Locate the cell with the specified text and output its (x, y) center coordinate. 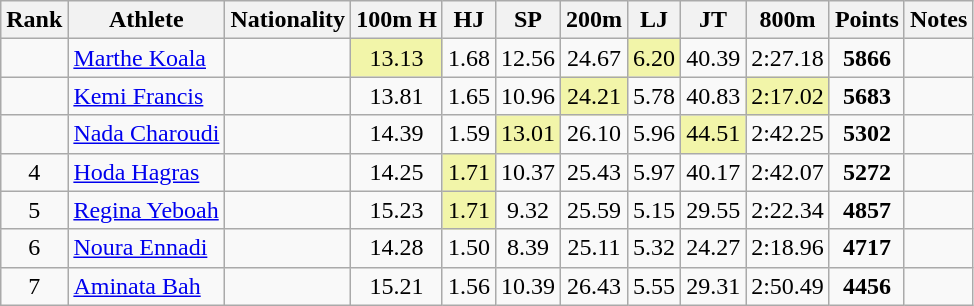
Aminata Bah (146, 286)
Rank (34, 20)
5683 (866, 96)
Kemi Francis (146, 96)
200m (594, 20)
24.27 (714, 248)
24.67 (594, 58)
5 (34, 210)
29.55 (714, 210)
4717 (866, 248)
5.55 (654, 286)
8.39 (528, 248)
2:27.18 (788, 58)
SP (528, 20)
4857 (866, 210)
Nada Charoudi (146, 134)
29.31 (714, 286)
Nationality (288, 20)
10.37 (528, 172)
100m H (397, 20)
5.15 (654, 210)
13.01 (528, 134)
1.68 (468, 58)
13.81 (397, 96)
Hoda Hagras (146, 172)
2:17.02 (788, 96)
6.20 (654, 58)
14.25 (397, 172)
7 (34, 286)
Athlete (146, 20)
40.83 (714, 96)
Notes (938, 20)
12.56 (528, 58)
Marthe Koala (146, 58)
LJ (654, 20)
5272 (866, 172)
1.59 (468, 134)
10.96 (528, 96)
14.28 (397, 248)
26.43 (594, 286)
44.51 (714, 134)
5.78 (654, 96)
13.13 (397, 58)
Regina Yeboah (146, 210)
40.17 (714, 172)
25.11 (594, 248)
JT (714, 20)
2:50.49 (788, 286)
Noura Ennadi (146, 248)
5.32 (654, 248)
4 (34, 172)
5302 (866, 134)
9.32 (528, 210)
2:42.07 (788, 172)
15.21 (397, 286)
5.96 (654, 134)
2:22.34 (788, 210)
1.65 (468, 96)
2:18.96 (788, 248)
15.23 (397, 210)
6 (34, 248)
2:42.25 (788, 134)
5866 (866, 58)
1.50 (468, 248)
14.39 (397, 134)
800m (788, 20)
1.56 (468, 286)
25.43 (594, 172)
26.10 (594, 134)
24.21 (594, 96)
4456 (866, 286)
5.97 (654, 172)
25.59 (594, 210)
10.39 (528, 286)
Points (866, 20)
40.39 (714, 58)
HJ (468, 20)
